Return (X, Y) of the center of cell containing provided text 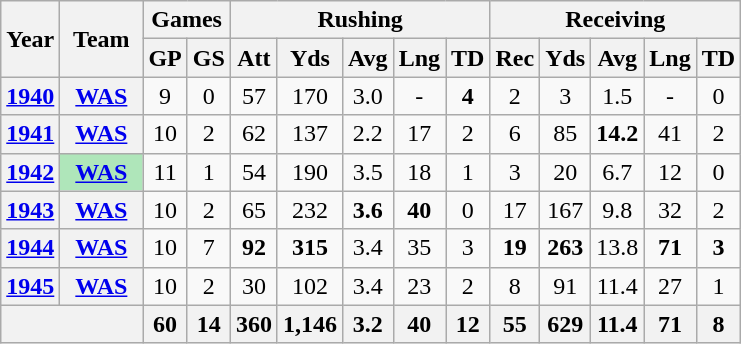
6.7 (618, 172)
65 (254, 210)
3.0 (368, 96)
18 (419, 172)
14.2 (618, 134)
167 (566, 210)
GS (208, 58)
Team (102, 39)
9.8 (618, 210)
Att (254, 58)
35 (419, 248)
190 (310, 172)
1943 (30, 210)
Receiving (616, 20)
14 (208, 324)
Games (186, 20)
170 (310, 96)
137 (310, 134)
6 (515, 134)
85 (566, 134)
41 (670, 134)
62 (254, 134)
57 (254, 96)
Rushing (360, 20)
3.6 (368, 210)
1945 (30, 286)
Rec (515, 58)
32 (670, 210)
3.2 (368, 324)
232 (310, 210)
1.5 (618, 96)
92 (254, 248)
102 (310, 286)
23 (419, 286)
27 (670, 286)
1940 (30, 96)
2.2 (368, 134)
3.5 (368, 172)
263 (566, 248)
GP (165, 58)
1944 (30, 248)
20 (566, 172)
54 (254, 172)
91 (566, 286)
1941 (30, 134)
360 (254, 324)
55 (515, 324)
30 (254, 286)
4 (468, 96)
60 (165, 324)
7 (208, 248)
315 (310, 248)
11 (165, 172)
Year (30, 39)
13.8 (618, 248)
19 (515, 248)
1942 (30, 172)
9 (165, 96)
1,146 (310, 324)
629 (566, 324)
